Pinpoint the cell where the given text exists, returning its [x, y] midpoint coordinate. 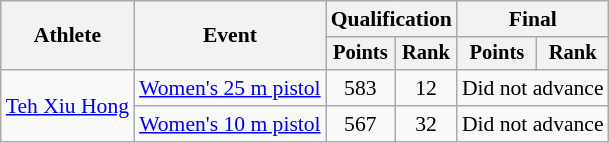
32 [426, 124]
12 [426, 88]
Event [230, 36]
Women's 25 m pistol [230, 88]
Teh Xiu Hong [68, 106]
Final [533, 19]
Athlete [68, 36]
583 [360, 88]
Qualification [392, 19]
Women's 10 m pistol [230, 124]
567 [360, 124]
